Output the [x, y] coordinate of the center of the cell containing the given text.  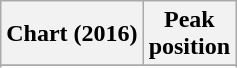
Chart (2016) [72, 34]
Peak position [189, 34]
